Return the [X, Y] coordinate for the center point of the cell that contains the specified text.  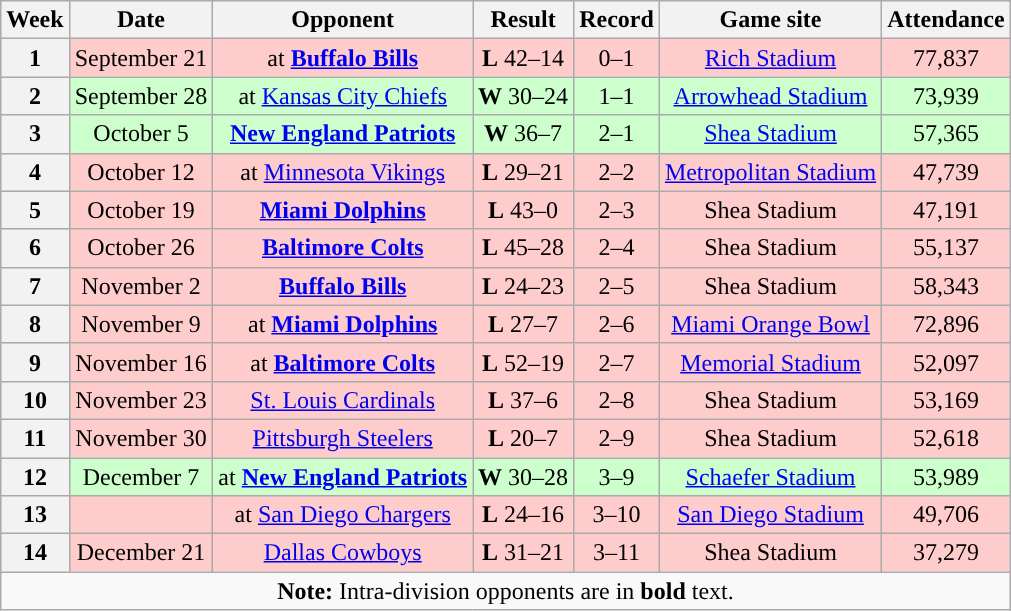
November 9 [141, 324]
14 [35, 553]
at Buffalo Bills [343, 58]
November 30 [141, 438]
October 19 [141, 210]
6 [35, 248]
55,137 [946, 248]
4 [35, 172]
37,279 [946, 553]
L 20–7 [524, 438]
77,837 [946, 58]
L 24–16 [524, 515]
Attendance [946, 20]
October 5 [141, 134]
W 30–28 [524, 477]
Result [524, 20]
0–1 [617, 58]
12 [35, 477]
Memorial Stadium [770, 362]
L 37–6 [524, 400]
Date [141, 20]
Record [617, 20]
San Diego Stadium [770, 515]
September 28 [141, 96]
1–1 [617, 96]
1 [35, 58]
Rich Stadium [770, 58]
9 [35, 362]
L 27–7 [524, 324]
Miami Dolphins [343, 210]
L 29–21 [524, 172]
December 7 [141, 477]
47,191 [946, 210]
November 23 [141, 400]
53,989 [946, 477]
Week [35, 20]
December 21 [141, 553]
2–1 [617, 134]
2–6 [617, 324]
Arrowhead Stadium [770, 96]
57,365 [946, 134]
Schaefer Stadium [770, 477]
September 21 [141, 58]
at New England Patriots [343, 477]
5 [35, 210]
Baltimore Colts [343, 248]
L 52–19 [524, 362]
L 42–14 [524, 58]
2–3 [617, 210]
2–2 [617, 172]
52,097 [946, 362]
10 [35, 400]
at Baltimore Colts [343, 362]
at San Diego Chargers [343, 515]
3–11 [617, 553]
L 31–21 [524, 553]
Metropolitan Stadium [770, 172]
2–8 [617, 400]
72,896 [946, 324]
Miami Orange Bowl [770, 324]
Note: Intra-division opponents are in bold text. [506, 591]
November 16 [141, 362]
2 [35, 96]
L 24–23 [524, 286]
October 26 [141, 248]
Pittsburgh Steelers [343, 438]
at Kansas City Chiefs [343, 96]
73,939 [946, 96]
St. Louis Cardinals [343, 400]
2–7 [617, 362]
W 30–24 [524, 96]
47,739 [946, 172]
13 [35, 515]
2–5 [617, 286]
11 [35, 438]
58,343 [946, 286]
at Miami Dolphins [343, 324]
Dallas Cowboys [343, 553]
3–9 [617, 477]
October 12 [141, 172]
November 2 [141, 286]
3–10 [617, 515]
Opponent [343, 20]
at Minnesota Vikings [343, 172]
53,169 [946, 400]
7 [35, 286]
L 43–0 [524, 210]
W 36–7 [524, 134]
L 45–28 [524, 248]
Buffalo Bills [343, 286]
2–9 [617, 438]
3 [35, 134]
Game site [770, 20]
49,706 [946, 515]
2–4 [617, 248]
8 [35, 324]
New England Patriots [343, 134]
52,618 [946, 438]
